Find where the given text appears and provide that cell's center as (X, Y) coordinate. 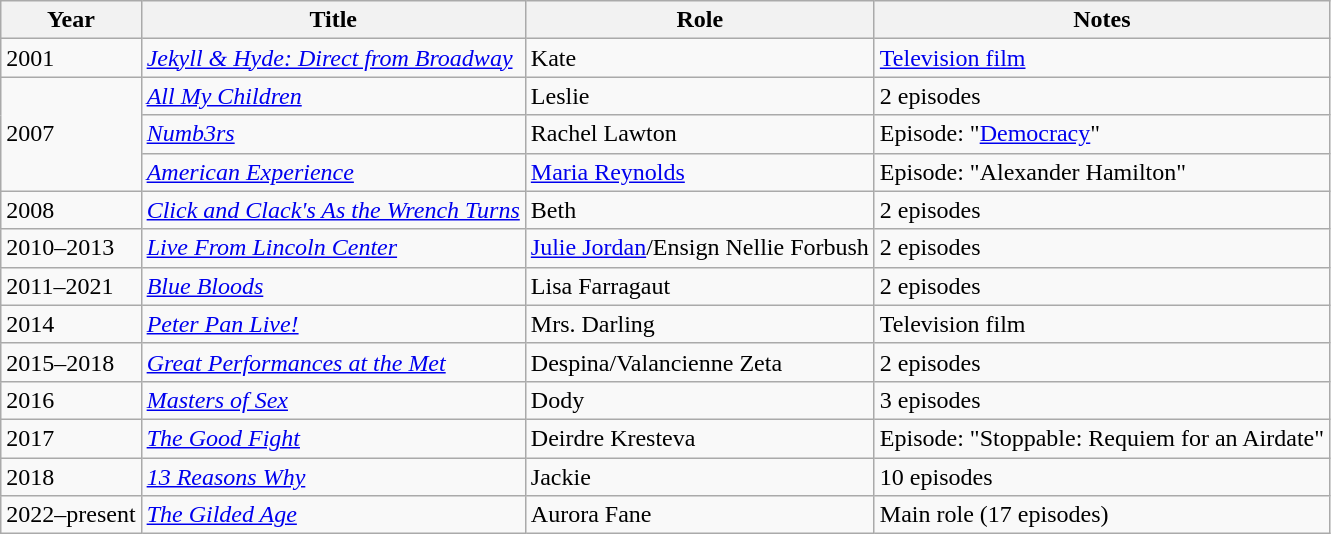
Beth (700, 210)
2010–2013 (71, 248)
Click and Clack's As the Wrench Turns (333, 210)
All My Children (333, 96)
Live From Lincoln Center (333, 248)
Dody (700, 400)
The Gilded Age (333, 515)
Blue Bloods (333, 286)
Great Performances at the Met (333, 362)
2008 (71, 210)
Main role (17 episodes) (1102, 515)
2018 (71, 477)
13 Reasons Why (333, 477)
American Experience (333, 172)
Mrs. Darling (700, 324)
Jackie (700, 477)
2007 (71, 134)
3 episodes (1102, 400)
10 episodes (1102, 477)
Role (700, 20)
Year (71, 20)
Episode: "Stoppable: Requiem for an Airdate" (1102, 438)
Rachel Lawton (700, 134)
Despina/Valancienne Zeta (700, 362)
2011–2021 (71, 286)
Maria Reynolds (700, 172)
Kate (700, 58)
Peter Pan Live! (333, 324)
Leslie (700, 96)
Title (333, 20)
Jekyll & Hyde: Direct from Broadway (333, 58)
Julie Jordan/Ensign Nellie Forbush (700, 248)
2001 (71, 58)
2022–present (71, 515)
2015–2018 (71, 362)
The Good Fight (333, 438)
Masters of Sex (333, 400)
2014 (71, 324)
Numb3rs (333, 134)
Episode: "Democracy" (1102, 134)
Episode: "Alexander Hamilton" (1102, 172)
2016 (71, 400)
Lisa Farragaut (700, 286)
Deirdre Kresteva (700, 438)
Notes (1102, 20)
Aurora Fane (700, 515)
2017 (71, 438)
